Determine the (x, y) coordinate at the center of the cell enclosing the given text.  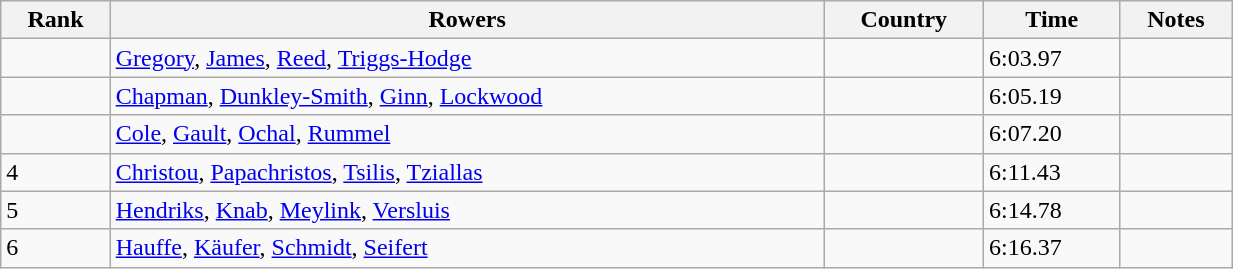
6:07.20 (1052, 134)
6:16.37 (1052, 248)
Gregory, James, Reed, Triggs-Hodge (467, 58)
6:14.78 (1052, 210)
Notes (1176, 20)
Chapman, Dunkley-Smith, Ginn, Lockwood (467, 96)
6:03.97 (1052, 58)
6 (56, 248)
Rank (56, 20)
4 (56, 172)
6:11.43 (1052, 172)
Time (1052, 20)
Country (904, 20)
Cole, Gault, Ochal, Rummel (467, 134)
Hauffe, Käufer, Schmidt, Seifert (467, 248)
6:05.19 (1052, 96)
Christou, Papachristos, Tsilis, Tziallas (467, 172)
Rowers (467, 20)
5 (56, 210)
Hendriks, Knab, Meylink, Versluis (467, 210)
